Detect which cell encompasses the target text, then output its [x, y] center coordinate. 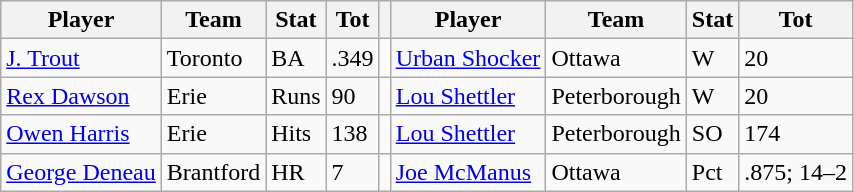
Runs [296, 96]
Joe McManus [468, 172]
Urban Shocker [468, 58]
.875; 14–2 [796, 172]
Brantford [213, 172]
Rex Dawson [82, 96]
Hits [296, 134]
Pct [712, 172]
J. Trout [82, 58]
174 [796, 134]
Toronto [213, 58]
138 [352, 134]
90 [352, 96]
HR [296, 172]
7 [352, 172]
SO [712, 134]
BA [296, 58]
.349 [352, 58]
Owen Harris [82, 134]
George Deneau [82, 172]
